Extract the (x, y) coordinate from the center of the cell holding the provided text.  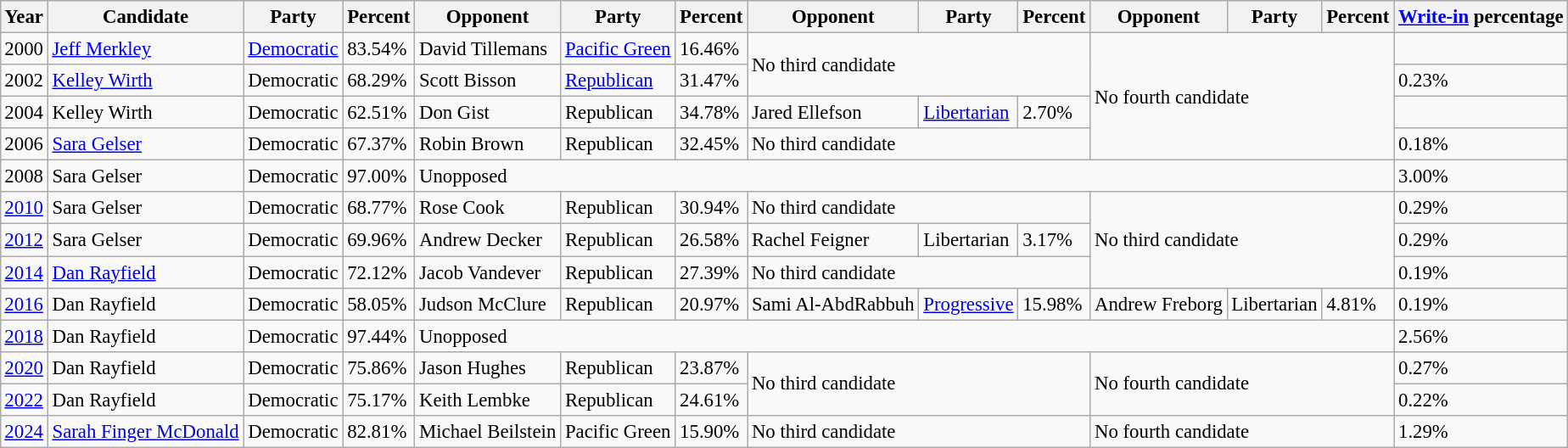
2018 (24, 336)
3.00% (1481, 176)
Year (24, 17)
24.61% (711, 400)
Rose Cook (488, 208)
0.18% (1481, 144)
15.90% (711, 431)
97.00% (378, 176)
2024 (24, 431)
34.78% (711, 113)
69.96% (378, 240)
Sami Al-AbdRabbuh (833, 304)
2000 (24, 48)
23.87% (711, 367)
David Tillemans (488, 48)
Judson McClure (488, 304)
67.37% (378, 144)
Robin Brown (488, 144)
75.17% (378, 400)
Jacob Vandever (488, 272)
83.54% (378, 48)
82.81% (378, 431)
2022 (24, 400)
Jason Hughes (488, 367)
0.22% (1481, 400)
2.56% (1481, 336)
20.97% (711, 304)
16.46% (711, 48)
2002 (24, 81)
4.81% (1358, 304)
Keith Lembke (488, 400)
Write-in percentage (1481, 17)
2004 (24, 113)
26.58% (711, 240)
2006 (24, 144)
2016 (24, 304)
Jared Ellefson (833, 113)
Jeff Merkley (146, 48)
2012 (24, 240)
97.44% (378, 336)
Rachel Feigner (833, 240)
Andrew Freborg (1159, 304)
Scott Bisson (488, 81)
32.45% (711, 144)
0.27% (1481, 367)
1.29% (1481, 431)
3.17% (1054, 240)
0.23% (1481, 81)
2020 (24, 367)
30.94% (711, 208)
58.05% (378, 304)
Andrew Decker (488, 240)
Sarah Finger McDonald (146, 431)
2.70% (1054, 113)
Michael Beilstein (488, 431)
Candidate (146, 17)
Don Gist (488, 113)
75.86% (378, 367)
2008 (24, 176)
15.98% (1054, 304)
68.29% (378, 81)
68.77% (378, 208)
62.51% (378, 113)
Progressive (969, 304)
2010 (24, 208)
31.47% (711, 81)
2014 (24, 272)
72.12% (378, 272)
27.39% (711, 272)
